Determine the (X, Y) coordinate at the center of the cell enclosing the given text.  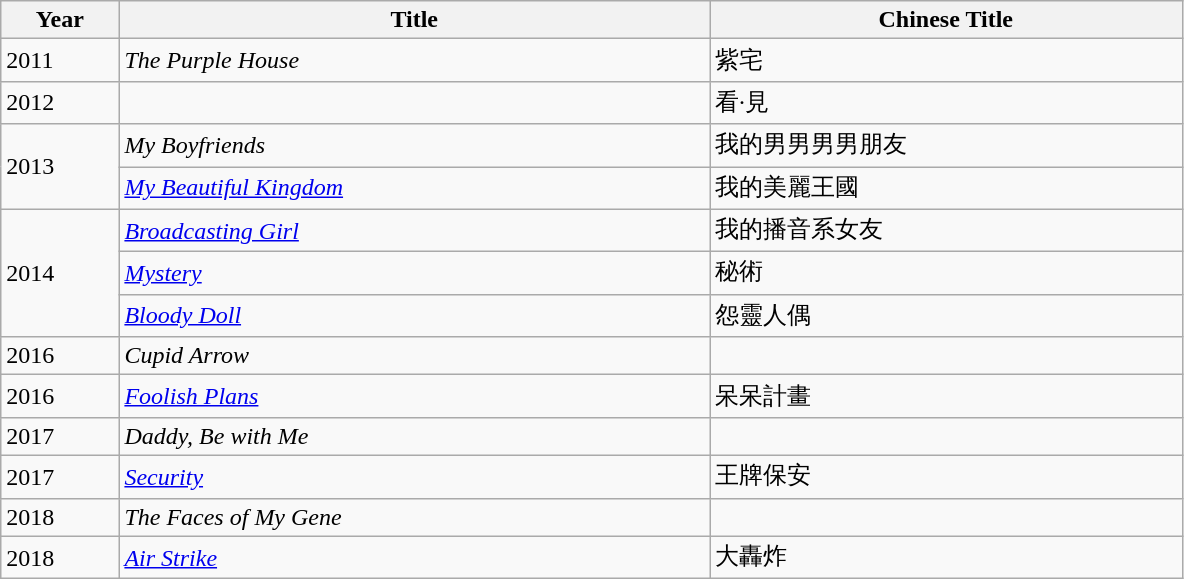
2014 (60, 273)
怨靈人偶 (946, 316)
Broadcasting Girl (414, 230)
秘術 (946, 274)
The Purple House (414, 60)
My Beautiful Kingdom (414, 188)
Bloody Doll (414, 316)
王牌保安 (946, 476)
我的男男男男朋友 (946, 146)
Security (414, 476)
The Faces of My Gene (414, 517)
Foolish Plans (414, 396)
2013 (60, 166)
My Boyfriends (414, 146)
2012 (60, 102)
看·見 (946, 102)
大轟炸 (946, 558)
Daddy, Be with Me (414, 436)
Mystery (414, 274)
2011 (60, 60)
Air Strike (414, 558)
紫宅 (946, 60)
Cupid Arrow (414, 356)
Year (60, 20)
我的美麗王國 (946, 188)
呆呆計畫 (946, 396)
Title (414, 20)
Chinese Title (946, 20)
我的播音系女友 (946, 230)
